Locate the cell with the specified text and output its [x, y] center coordinate. 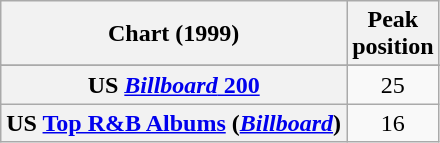
US Top R&B Albums (Billboard) [174, 123]
Chart (1999) [174, 34]
Peak position [393, 34]
16 [393, 123]
25 [393, 85]
US Billboard 200 [174, 85]
